For the text-containing cell, return its midpoint in (X, Y) coordinate format. 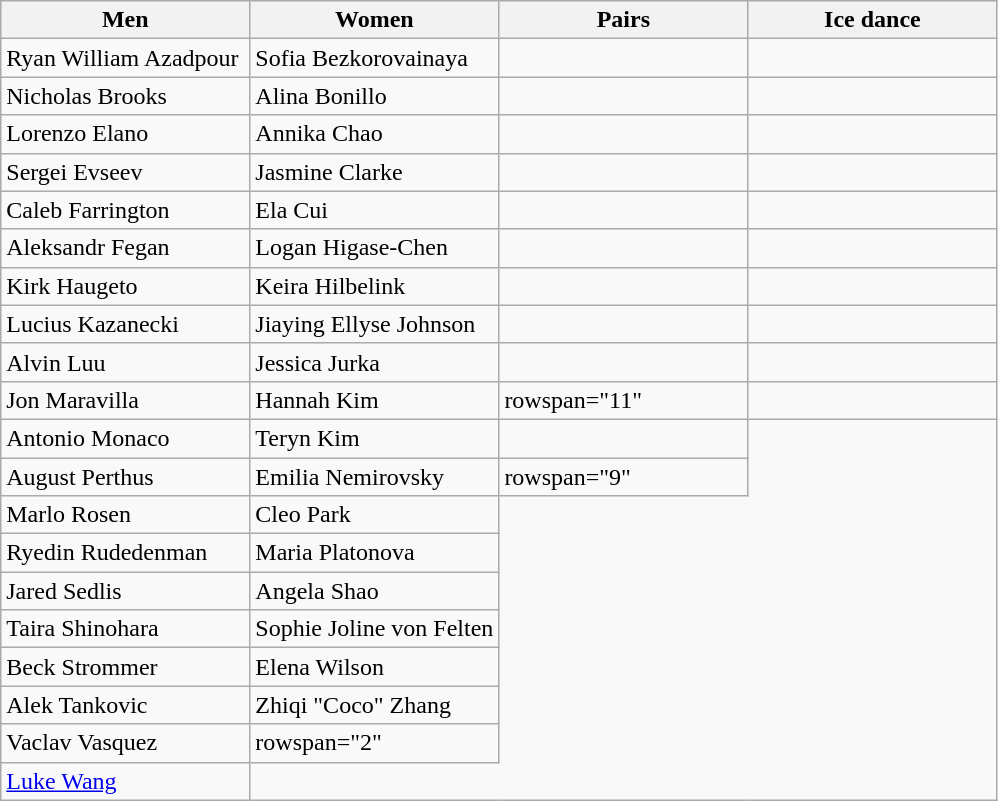
Jared Sedlis (126, 591)
Lorenzo Elano (126, 134)
Alek Tankovic (126, 705)
Sophie Joline von Felten (374, 629)
rowspan="9" (624, 477)
Alvin Luu (126, 362)
Hannah Kim (374, 400)
Jasmine Clarke (374, 172)
Jon Maravilla (126, 400)
Men (126, 20)
Alina Bonillo (374, 96)
rowspan="2" (374, 743)
Antonio Monaco (126, 438)
Logan Higase-Chen (374, 248)
Ela Cui (374, 210)
Aleksandr Fegan (126, 248)
Beck Strommer (126, 667)
Cleo Park (374, 515)
Caleb Farrington (126, 210)
Emilia Nemirovsky (374, 477)
Sergei Evseev (126, 172)
Zhiqi "Coco" Zhang (374, 705)
Kirk Haugeto (126, 286)
Women (374, 20)
Ryan William Azadpour (126, 58)
Marlo Rosen (126, 515)
Vaclav Vasquez (126, 743)
Pairs (624, 20)
Annika Chao (374, 134)
Angela Shao (374, 591)
Nicholas Brooks (126, 96)
August Perthus (126, 477)
Taira Shinohara (126, 629)
Ryedin Rudedenman (126, 553)
Ice dance (872, 20)
Teryn Kim (374, 438)
rowspan="11" (624, 400)
Keira Hilbelink (374, 286)
Elena Wilson (374, 667)
Luke Wang (126, 781)
Jessica Jurka (374, 362)
Sofia Bezkorovainaya (374, 58)
Jiaying Ellyse Johnson (374, 324)
Maria Platonova (374, 553)
Lucius Kazanecki (126, 324)
